Provide the [X, Y] coordinate of the cell's center where the given text is located.  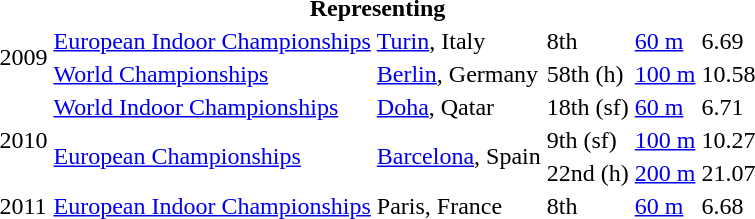
9th (sf) [588, 140]
European Indoor Championships [212, 41]
World Championships [212, 74]
200 m [665, 173]
European Championships [212, 156]
Berlin, Germany [458, 74]
World Indoor Championships [212, 107]
8th [588, 41]
Barcelona, Spain [458, 156]
22nd (h) [588, 173]
58th (h) [588, 74]
Turin, Italy [458, 41]
18th (sf) [588, 107]
Doha, Qatar [458, 107]
